Determine the [X, Y] coordinate at the center of the cell enclosing the given text.  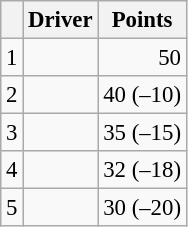
40 (–10) [142, 95]
5 [12, 208]
3 [12, 133]
1 [12, 58]
4 [12, 170]
35 (–15) [142, 133]
32 (–18) [142, 170]
Driver [60, 20]
50 [142, 58]
Points [142, 20]
2 [12, 95]
30 (–20) [142, 208]
